Provide the (x, y) coordinate of the cell's center where the given text is located.  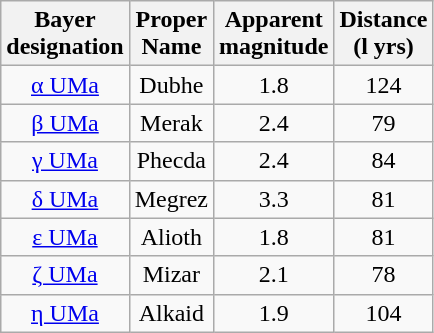
Apparentmagnitude (274, 34)
ε UMa (65, 237)
3.3 (274, 199)
η UMa (65, 313)
δ UMa (65, 199)
γ UMa (65, 161)
Merak (171, 123)
Dubhe (171, 85)
104 (384, 313)
124 (384, 85)
78 (384, 275)
79 (384, 123)
Alioth (171, 237)
84 (384, 161)
ζ UMa (65, 275)
1.9 (274, 313)
α UMa (65, 85)
2.1 (274, 275)
Mizar (171, 275)
ProperName (171, 34)
Distance(l yrs) (384, 34)
Bayerdesignation (65, 34)
β UMa (65, 123)
Megrez (171, 199)
Phecda (171, 161)
Alkaid (171, 313)
